Find where the given text appears and provide that cell's center as [x, y] coordinate. 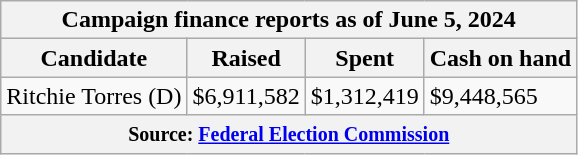
$6,911,582 [246, 96]
Candidate [94, 58]
Ritchie Torres (D) [94, 96]
Cash on hand [500, 58]
Spent [364, 58]
Raised [246, 58]
$1,312,419 [364, 96]
Campaign finance reports as of June 5, 2024 [289, 20]
Source: Federal Election Commission [289, 134]
$9,448,565 [500, 96]
